Find where the given text appears and provide that cell's center as (X, Y) coordinate. 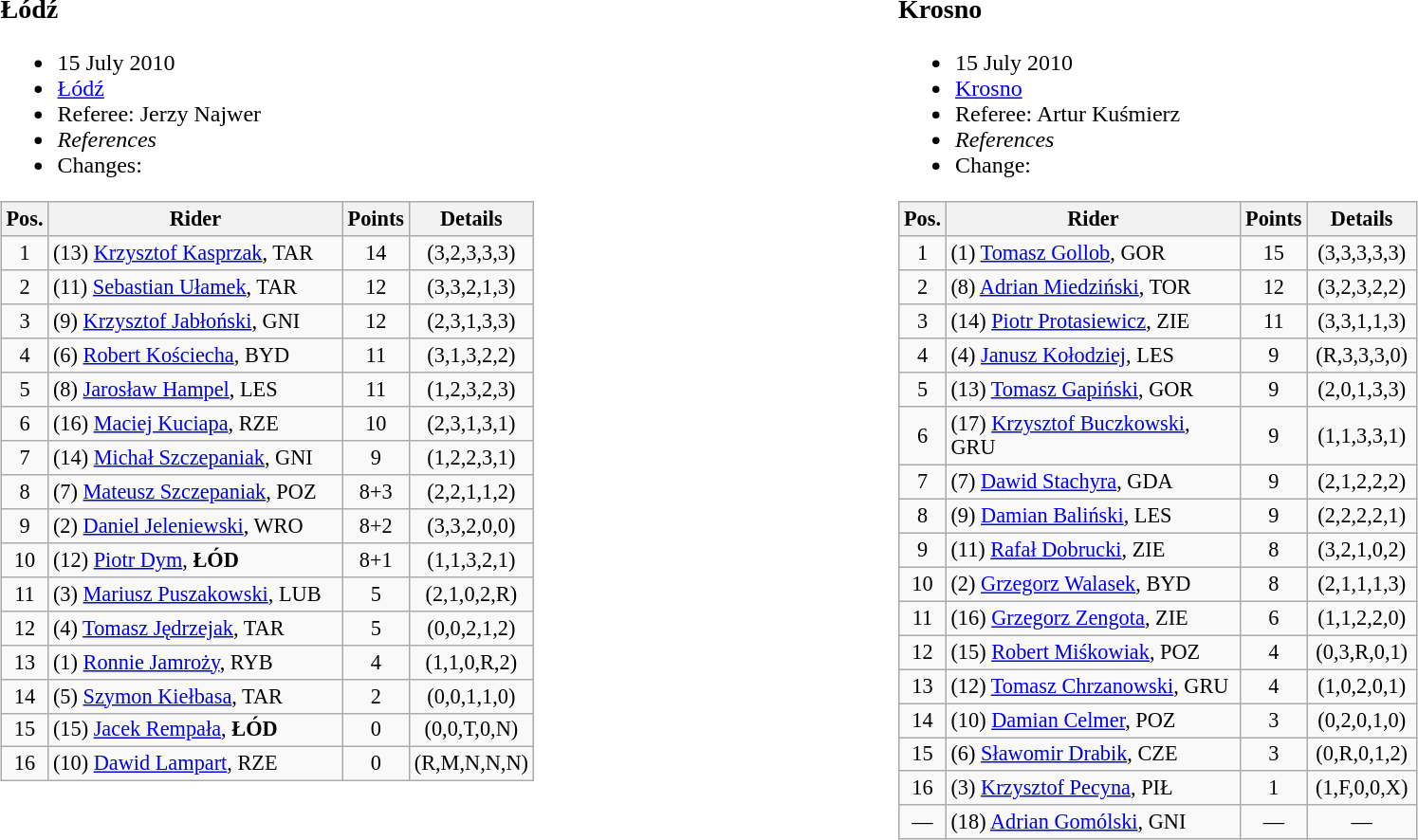
(4) Janusz Kołodziej, LES (1093, 356)
(2,1,2,2,2) (1362, 482)
(3) Krzysztof Pecyna, PIŁ (1093, 788)
(0,R,0,1,2) (1362, 755)
(2,2,1,1,2) (472, 492)
(1,F,0,0,X) (1362, 788)
(5) Szymon Kiełbasa, TAR (195, 696)
(18) Adrian Gomólski, GNI (1093, 822)
(13) Tomasz Gapiński, GOR (1093, 390)
(1,2,2,3,1) (472, 458)
(11) Sebastian Ułamek, TAR (195, 287)
(9) Krzysztof Jabłoński, GNI (195, 321)
(2,1,0,2,R) (472, 593)
(2,0,1,3,3) (1362, 390)
(1,1,0,R,2) (472, 662)
(3,3,1,1,3) (1362, 321)
(1,1,2,2,0) (1362, 618)
(0,0,1,1,0) (472, 696)
(11) Rafał Dobrucki, ZIE (1093, 550)
(0,3,R,0,1) (1362, 652)
(7) Dawid Stachyra, GDA (1093, 482)
(3) Mariusz Puszakowski, LUB (195, 593)
(3,3,3,3,3) (1362, 253)
(8) Jarosław Hampel, LES (195, 390)
(1,2,3,2,3) (472, 390)
(0,0,T,0,N) (472, 730)
(3,3,2,1,3) (472, 287)
(1) Tomasz Gollob, GOR (1093, 253)
(14) Piotr Protasiewicz, ZIE (1093, 321)
(2) Daniel Jeleniewski, WRO (195, 526)
(1,1,3,3,1) (1362, 436)
(2,1,1,1,3) (1362, 584)
(2,2,2,2,1) (1362, 516)
(R,3,3,3,0) (1362, 356)
(17) Krzysztof Buczkowski, GRU (1093, 436)
(8) Adrian Miedziński, TOR (1093, 287)
(10) Damian Celmer, POZ (1093, 721)
8+1 (376, 559)
(0,2,0,1,0) (1362, 721)
(14) Michał Szczepaniak, GNI (195, 458)
(9) Damian Baliński, LES (1093, 516)
(0,0,2,1,2) (472, 628)
(10) Dawid Lampart, RZE (195, 764)
(2,3,1,3,1) (472, 424)
8+2 (376, 526)
(13) Krzysztof Kasprzak, TAR (195, 253)
(2,3,1,3,3) (472, 321)
(12) Piotr Dym, ŁÓD (195, 559)
(3,3,2,0,0) (472, 526)
(12) Tomasz Chrzanowski, GRU (1093, 686)
(15) Jacek Rempała, ŁÓD (195, 730)
(2) Grzegorz Walasek, BYD (1093, 584)
(16) Maciej Kuciapa, RZE (195, 424)
8+3 (376, 492)
(4) Tomasz Jędrzejak, TAR (195, 628)
(15) Robert Miśkowiak, POZ (1093, 652)
(1,0,2,0,1) (1362, 686)
(16) Grzegorz Zengota, ZIE (1093, 618)
(6) Sławomir Drabik, CZE (1093, 755)
(7) Mateusz Szczepaniak, POZ (195, 492)
(3,2,1,0,2) (1362, 550)
(6) Robert Kościecha, BYD (195, 356)
(3,1,3,2,2) (472, 356)
(R,M,N,N,N) (472, 764)
(1,1,3,2,1) (472, 559)
(1) Ronnie Jamroży, RYB (195, 662)
(3,2,3,2,2) (1362, 287)
(3,2,3,3,3) (472, 253)
